Detect which cell encompasses the target text, then output its (x, y) center coordinate. 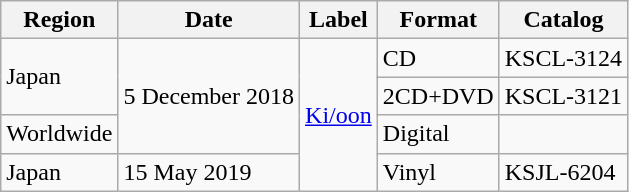
Digital (438, 134)
2CD+DVD (438, 96)
CD (438, 58)
Date (209, 20)
Vinyl (438, 172)
Ki/oon (339, 115)
Region (60, 20)
Worldwide (60, 134)
5 December 2018 (209, 96)
15 May 2019 (209, 172)
KSCL-3124 (563, 58)
KSCL-3121 (563, 96)
Catalog (563, 20)
KSJL-6204 (563, 172)
Format (438, 20)
Label (339, 20)
